Determine the (x, y) coordinate at the center of the cell enclosing the given text.  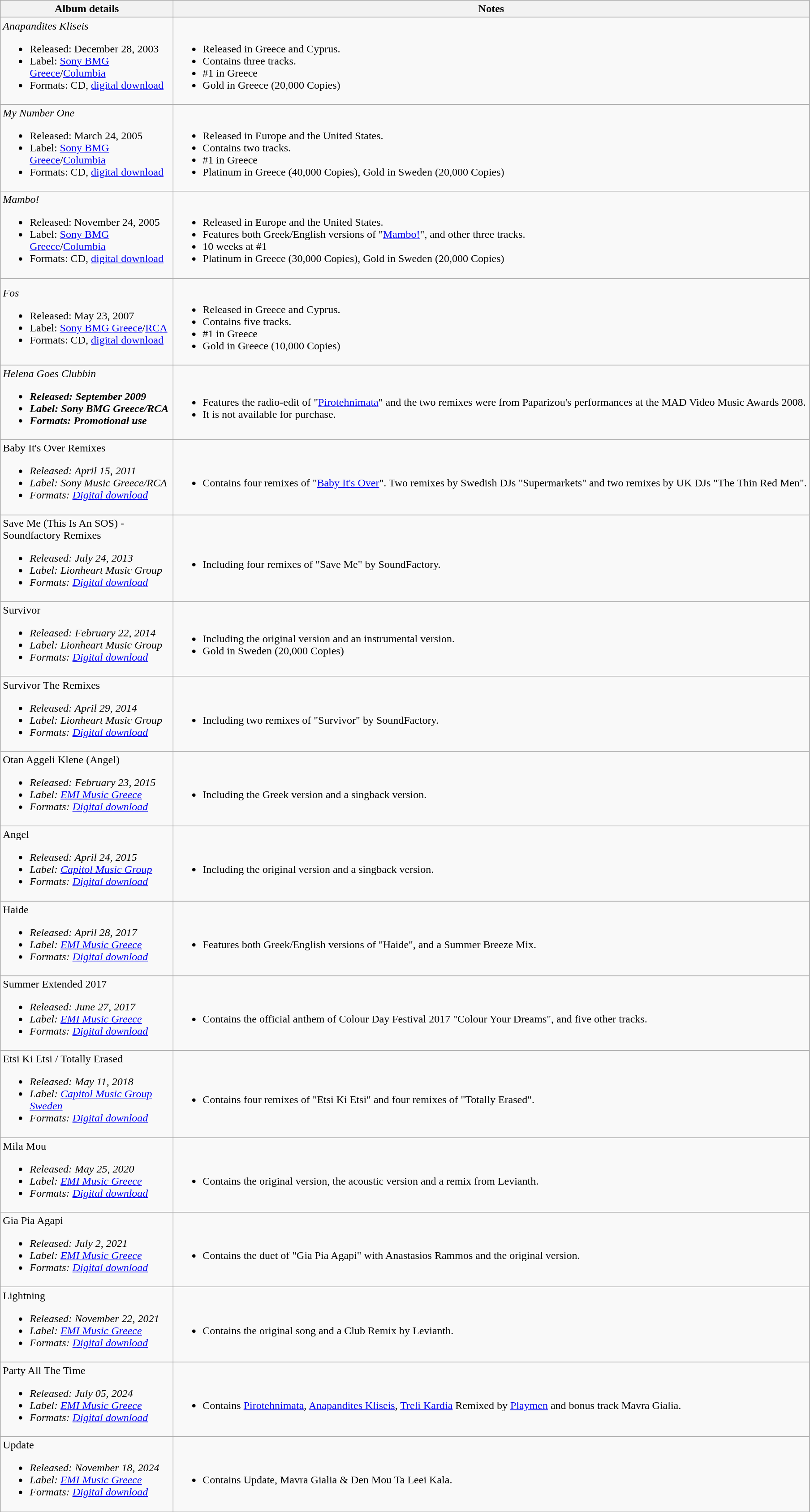
Helena Goes ClubbinReleased: September 2009Label: Sony BMG Greece/RCAFormats: Promotional use (87, 402)
Contains Pirotehnimata, Anapandites Kliseis, Treli Kardia Remixed by Playmen and bonus track Mavra Gialia. (491, 1399)
Survivor The RemixesReleased: April 29, 2014Label: Lionheart Music GroupFormats: Digital download (87, 714)
Contains the duet of "Gia Pia Agapi" with Anastasios Rammos and the original version. (491, 1250)
Baby It's Over RemixesReleased: April 15, 2011Label: Sony Music Greece/RCAFormats: Digital download (87, 477)
Features both Greek/English versions of "Haide", and a Summer Breeze Mix. (491, 939)
Mila MouReleased: May 25, 2020Label: EMI Music GreeceFormats: Digital download (87, 1175)
Contains the original song and a Club Remix by Levianth. (491, 1325)
Contains the original version, the acoustic version and a remix from Levianth. (491, 1175)
Album details (87, 9)
Including two remixes of "Survivor" by SoundFactory. (491, 714)
Mambo!Released: November 24, 2005Label: Sony BMG Greece/ColumbiaFormats: CD, digital download (87, 235)
Gia Pia AgapiReleased: July 2, 2021Label: EMI Music GreeceFormats: Digital download (87, 1250)
My Number OneReleased: March 24, 2005Label: Sony BMG Greece/ColumbiaFormats: CD, digital download (87, 148)
HaideReleased: April 28, 2017Label: EMI Music GreeceFormats: Digital download (87, 939)
Including the original version and a singback version. (491, 863)
Contains Update, Mavra Gialia & Den Mou Ta Leei Kala. (491, 1474)
Including four remixes of "Save Me" by SoundFactory. (491, 558)
Save Me (This Is An SOS) - Soundfactory RemixesReleased: July 24, 2013Label: Lionheart Music GroupFormats: Digital download (87, 558)
FosReleased: May 23, 2007Label: Sony BMG Greece/RCAFormats: CD, digital download (87, 322)
Released in Europe and the United States.Contains two tracks.#1 in GreecePlatinum in Greece (40,000 Copies), Gold in Sweden (20,000 Copies) (491, 148)
Including the Greek version and a singback version. (491, 788)
SurvivorReleased: February 22, 2014Label: Lionheart Music GroupFormats: Digital download (87, 639)
Contains the official anthem of Colour Day Festival 2017 "Colour Your Dreams", and five other tracks. (491, 1013)
AngelReleased: April 24, 2015Label: Capitol Music GroupFormats: Digital download (87, 863)
Anapandites KliseisReleased: December 28, 2003Label: Sony BMG Greece/ColumbiaFormats: CD, digital download (87, 61)
Contains four remixes of "Baby It's Over". Two remixes by Swedish DJs "Supermarkets" and two remixes by UK DJs "The Thin Red Men". (491, 477)
Released in Greece and Cyprus.Contains five tracks.#1 in GreeceGold in Greece (10,000 Copies) (491, 322)
Contains four remixes of "Etsi Ki Etsi" and four remixes of "Totally Erased". (491, 1094)
Released in Greece and Cyprus.Contains three tracks.#1 in GreeceGold in Greece (20,000 Copies) (491, 61)
Including the original version and an instrumental version.Gold in Sweden (20,000 Copies) (491, 639)
Summer Extended 2017Released: June 27, 2017Label: EMI Music GreeceFormats: Digital download (87, 1013)
Party All The TimeReleased: July 05, 2024Label: EMI Music GreeceFormats: Digital download (87, 1399)
UpdateReleased: November 18, 2024Label: EMI Music GreeceFormats: Digital download (87, 1474)
LightningReleased: November 22, 2021Label: EMI Music GreeceFormats: Digital download (87, 1325)
Otan Aggeli Klene (Angel)Released: February 23, 2015Label: EMI Music GreeceFormats: Digital download (87, 788)
Notes (491, 9)
Etsi Ki Etsi / Totally ErasedReleased: May 11, 2018Label: Capitol Music Group SwedenFormats: Digital download (87, 1094)
